Scan for the cell matching the given text and deliver its (X, Y) coordinate at center. 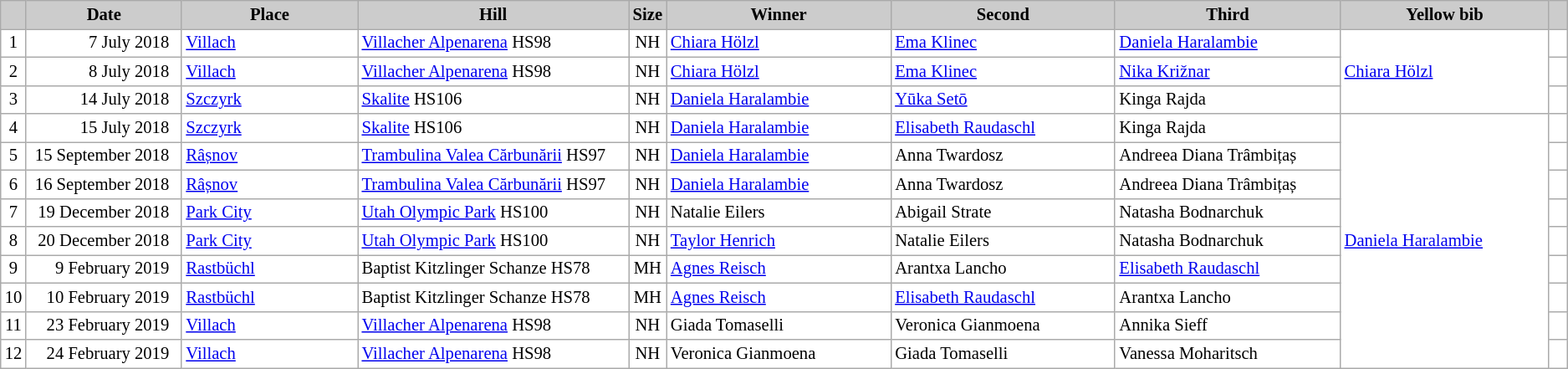
6 (13, 184)
Abigail Strate (1003, 213)
8 July 2018 (104, 71)
24 February 2019 (104, 354)
1 (13, 43)
14 July 2018 (104, 100)
Size (647, 14)
Taylor Henrich (779, 240)
Annika Sieff (1228, 325)
Third (1228, 14)
15 September 2018 (104, 156)
Vanessa Moharitsch (1228, 354)
12 (13, 354)
15 July 2018 (104, 128)
5 (13, 156)
3 (13, 100)
Place (269, 14)
2 (13, 71)
Nika Križnar (1228, 71)
11 (13, 325)
10 (13, 297)
9 (13, 269)
19 December 2018 (104, 213)
10 February 2019 (104, 297)
Winner (779, 14)
4 (13, 128)
Yūka Setō (1003, 100)
9 February 2019 (104, 269)
8 (13, 240)
20 December 2018 (104, 240)
7 July 2018 (104, 43)
Date (104, 14)
7 (13, 213)
Yellow bib (1445, 14)
Hill (493, 14)
16 September 2018 (104, 184)
23 February 2019 (104, 325)
Second (1003, 14)
